Detect which cell encompasses the target text, then output its (x, y) center coordinate. 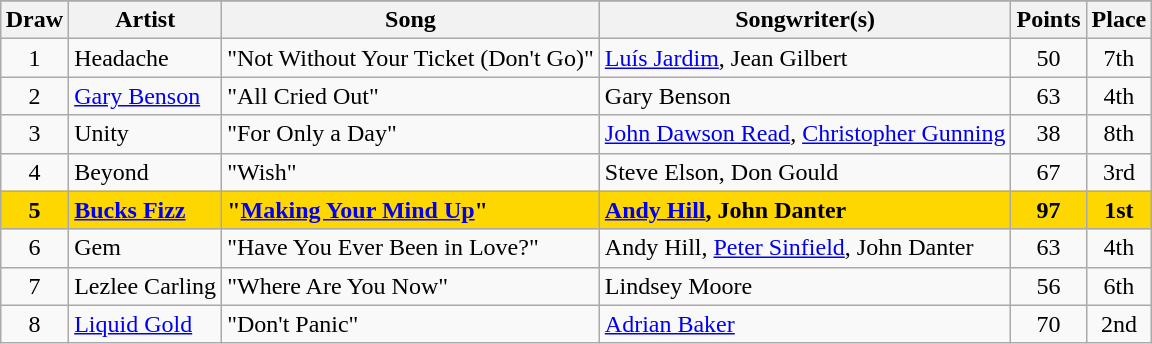
3 (34, 134)
4 (34, 172)
Steve Elson, Don Gould (805, 172)
Beyond (146, 172)
"Making Your Mind Up" (411, 210)
Liquid Gold (146, 324)
50 (1048, 58)
70 (1048, 324)
Luís Jardim, Jean Gilbert (805, 58)
56 (1048, 286)
6 (34, 248)
Andy Hill, Peter Sinfield, John Danter (805, 248)
Songwriter(s) (805, 20)
97 (1048, 210)
"Have You Ever Been in Love?" (411, 248)
Place (1119, 20)
8 (34, 324)
7 (34, 286)
Artist (146, 20)
Lezlee Carling (146, 286)
6th (1119, 286)
Adrian Baker (805, 324)
"Wish" (411, 172)
Bucks Fizz (146, 210)
Andy Hill, John Danter (805, 210)
"For Only a Day" (411, 134)
"Not Without Your Ticket (Don't Go)" (411, 58)
1st (1119, 210)
1 (34, 58)
3rd (1119, 172)
John Dawson Read, Christopher Gunning (805, 134)
5 (34, 210)
7th (1119, 58)
38 (1048, 134)
Lindsey Moore (805, 286)
Headache (146, 58)
Points (1048, 20)
2nd (1119, 324)
2 (34, 96)
"Don't Panic" (411, 324)
8th (1119, 134)
"Where Are You Now" (411, 286)
67 (1048, 172)
Unity (146, 134)
Gem (146, 248)
Song (411, 20)
Draw (34, 20)
"All Cried Out" (411, 96)
